Detect which cell encompasses the target text, then output its [x, y] center coordinate. 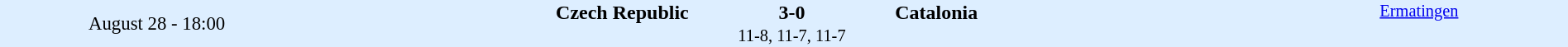
Ermatingen [1419, 23]
Czech Republic [501, 12]
3-0 [791, 12]
August 28 - 18:00 [157, 23]
Catalonia [1082, 12]
11-8, 11-7, 11-7 [792, 36]
